Return the (x, y) coordinate for the center point of the cell that contains the specified text.  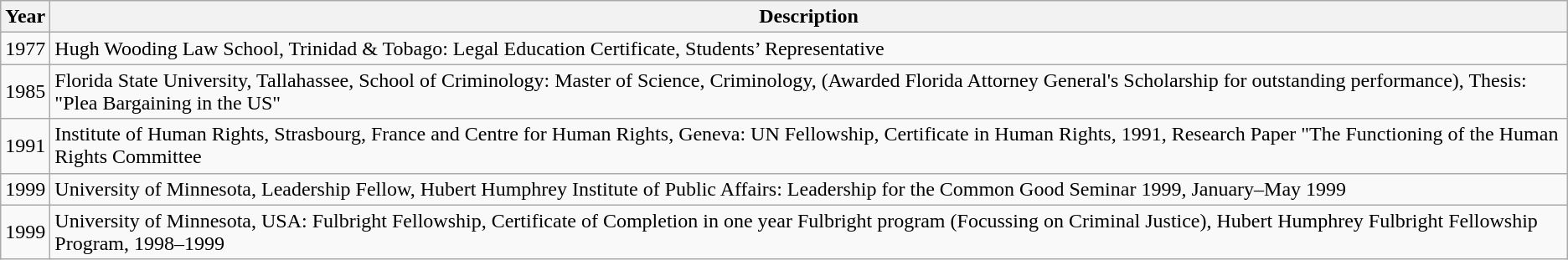
Year (25, 17)
1991 (25, 145)
Description (809, 17)
1977 (25, 48)
Hugh Wooding Law School, Trinidad & Tobago: Legal Education Certificate, Students’ Representative (809, 48)
1985 (25, 92)
